Provide the (X, Y) coordinate of the cell's center where the given text is located.  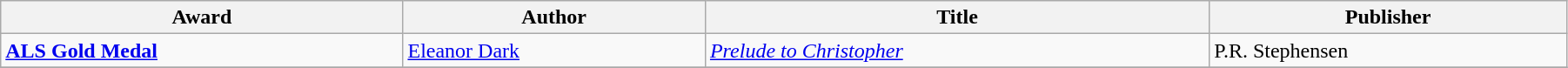
Eleanor Dark (553, 51)
Publisher (1389, 17)
P.R. Stephensen (1389, 51)
Title (957, 17)
ALS Gold Medal (202, 51)
Author (553, 17)
Award (202, 17)
Prelude to Christopher (957, 51)
